Search for the cell housing the specified text and yield its [X, Y] center coordinate. 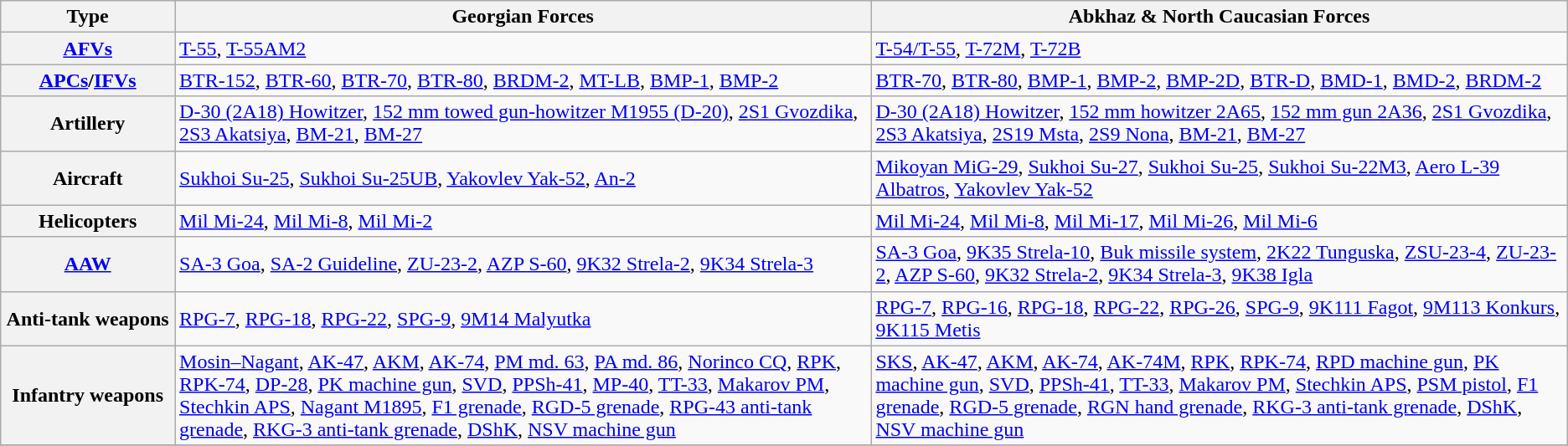
BTR-152, BTR-60, BTR-70, BTR-80, BRDM-2, MT-LB, BMP-1, BMP-2 [523, 80]
Aircraft [88, 177]
D-30 (2A18) Howitzer, 152 mm howitzer 2A65, 152 mm gun 2A36, 2S1 Gvozdika, 2S3 Akatsiya, 2S19 Msta, 2S9 Nona, BM-21, BM-27 [1220, 124]
RPG-7, RPG-18, RPG-22, SPG-9, 9M14 Malyutka [523, 318]
Georgian Forces [523, 17]
Mil Mi-24, Mil Mi-8, Mil Mi-17, Mil Mi-26, Mil Mi-6 [1220, 221]
Artillery [88, 124]
RPG-7, RPG-16, RPG-18, RPG-22, RPG-26, SPG-9, 9K111 Fagot, 9M113 Konkurs, 9K115 Metis [1220, 318]
Mikoyan MiG-29, Sukhoi Su-27, Sukhoi Su-25, Sukhoi Su-22M3, Aero L-39 Albatros, Yakovlev Yak-52 [1220, 177]
T-55, T-55AM2 [523, 49]
SA-3 Goa, SA-2 Guideline, ZU-23-2, AZP S-60, 9K32 Strela-2, 9K34 Strela-3 [523, 264]
Type [88, 17]
SA-3 Goa, 9K35 Strela-10, Buk missile system, 2K22 Tunguska, ZSU-23-4, ZU-23-2, AZP S-60, 9K32 Strela-2, 9K34 Strela-3, 9K38 Igla [1220, 264]
T-54/T-55, T-72M, T-72B [1220, 49]
Anti-tank weapons [88, 318]
AFVs [88, 49]
Mil Mi-24, Mil Mi-8, Mil Mi-2 [523, 221]
Helicopters [88, 221]
APCs/IFVs [88, 80]
AAW [88, 264]
Infantry weapons [88, 395]
BTR-70, BTR-80, BMP-1, BMP-2, BMP-2D, BTR-D, BMD-1, BMD-2, BRDM-2 [1220, 80]
Abkhaz & North Caucasian Forces [1220, 17]
D-30 (2A18) Howitzer, 152 mm towed gun-howitzer M1955 (D-20), 2S1 Gvozdika, 2S3 Akatsiya, BM-21, BM-27 [523, 124]
Sukhoi Su-25, Sukhoi Su-25UB, Yakovlev Yak-52, An-2 [523, 177]
